For the text-containing cell, return its midpoint in [x, y] coordinate format. 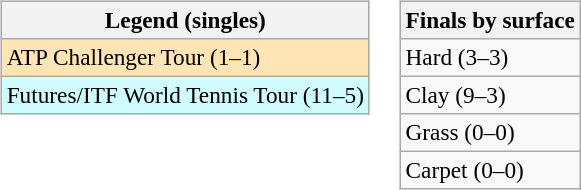
Finals by surface [490, 20]
Legend (singles) [185, 20]
Carpet (0–0) [490, 171]
Futures/ITF World Tennis Tour (11–5) [185, 95]
Clay (9–3) [490, 95]
ATP Challenger Tour (1–1) [185, 57]
Hard (3–3) [490, 57]
Grass (0–0) [490, 133]
